Return the [X, Y] coordinate for the center point of the cell that contains the specified text.  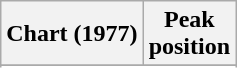
Peakposition [189, 34]
Chart (1977) [72, 34]
